Capture the cell that displays the provided text and extract its (x, y) central coordinate. 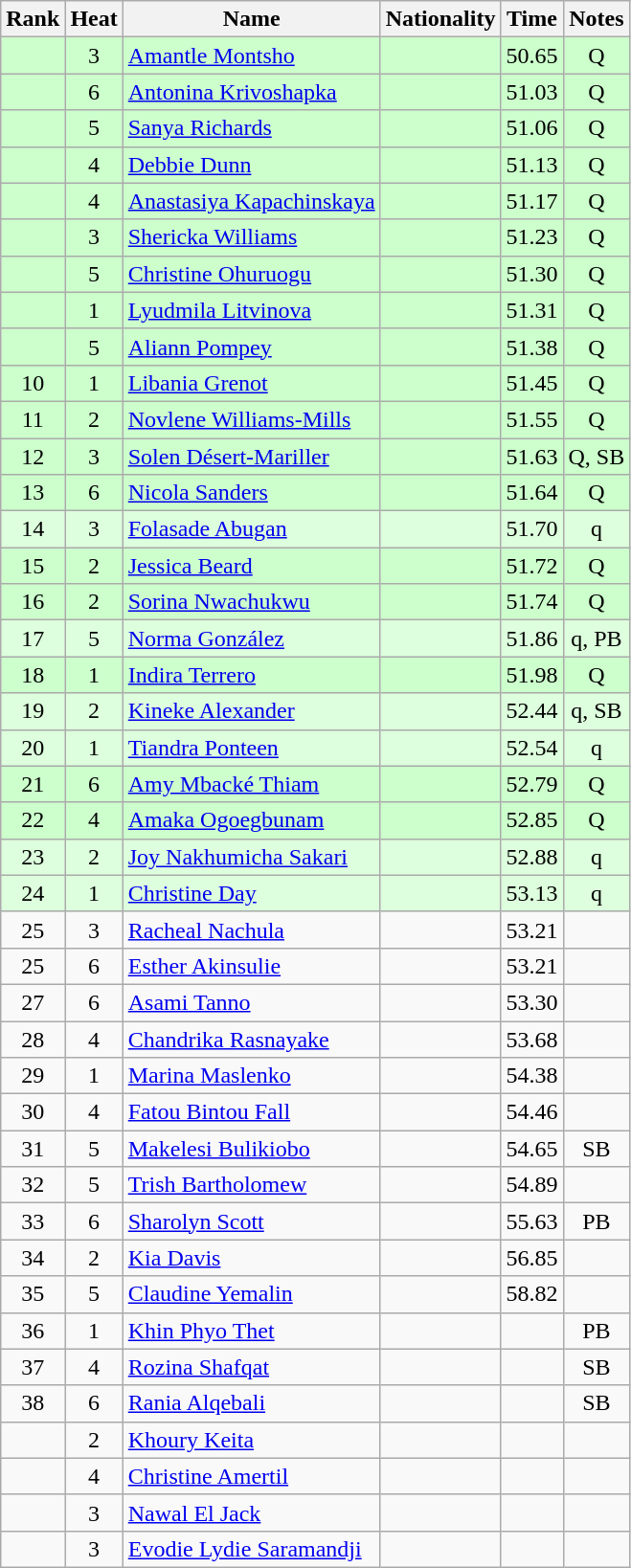
50.65 (532, 56)
Nawal El Jack (251, 1512)
30 (33, 1112)
51.17 (532, 201)
Anastasiya Kapachinskaya (251, 201)
38 (33, 1403)
Chandrika Rasnayake (251, 1039)
Nationality (440, 19)
51.74 (532, 602)
53.13 (532, 893)
10 (33, 383)
Rania Alqebali (251, 1403)
31 (33, 1149)
29 (33, 1076)
Christine Ohuruogu (251, 274)
13 (33, 493)
36 (33, 1331)
Libania Grenot (251, 383)
51.70 (532, 529)
12 (33, 457)
Khin Phyo Thet (251, 1331)
Sanya Richards (251, 128)
Joy Nakhumicha Sakari (251, 857)
51.30 (532, 274)
52.54 (532, 748)
Marina Maslenko (251, 1076)
Novlene Williams-Mills (251, 419)
51.38 (532, 347)
20 (33, 748)
54.89 (532, 1185)
Amaka Ogoegbunam (251, 820)
51.86 (532, 638)
Kia Davis (251, 1258)
51.13 (532, 165)
Time (532, 19)
54.38 (532, 1076)
17 (33, 638)
Sorina Nwachukwu (251, 602)
54.46 (532, 1112)
Norma González (251, 638)
Kineke Alexander (251, 711)
51.98 (532, 675)
Makelesi Bulikiobo (251, 1149)
15 (33, 566)
52.79 (532, 784)
51.03 (532, 92)
Christine Amertil (251, 1476)
Indira Terrero (251, 675)
Sharolyn Scott (251, 1221)
18 (33, 675)
Aliann Pompey (251, 347)
Rank (33, 19)
Tiandra Ponteen (251, 748)
14 (33, 529)
23 (33, 857)
55.63 (532, 1221)
52.85 (532, 820)
Name (251, 19)
Nicola Sanders (251, 493)
28 (33, 1039)
Heat (94, 19)
27 (33, 1002)
58.82 (532, 1294)
35 (33, 1294)
52.44 (532, 711)
Racheal Nachula (251, 930)
Amantle Montsho (251, 56)
Esther Akinsulie (251, 966)
16 (33, 602)
Notes (597, 19)
Debbie Dunn (251, 165)
Antonina Krivoshapka (251, 92)
Claudine Yemalin (251, 1294)
53.68 (532, 1039)
Asami Tanno (251, 1002)
q, PB (597, 638)
11 (33, 419)
Amy Mbacké Thiam (251, 784)
34 (33, 1258)
q, SB (597, 711)
51.55 (532, 419)
32 (33, 1185)
51.63 (532, 457)
21 (33, 784)
52.88 (532, 857)
19 (33, 711)
Christine Day (251, 893)
37 (33, 1367)
Folasade Abugan (251, 529)
Rozina Shafqat (251, 1367)
51.64 (532, 493)
Q, SB (597, 457)
Lyudmila Litvinova (251, 310)
22 (33, 820)
Shericka Williams (251, 237)
Solen Désert-Mariller (251, 457)
51.23 (532, 237)
Fatou Bintou Fall (251, 1112)
24 (33, 893)
53.30 (532, 1002)
51.72 (532, 566)
54.65 (532, 1149)
Jessica Beard (251, 566)
Trish Bartholomew (251, 1185)
56.85 (532, 1258)
51.06 (532, 128)
Evodie Lydie Saramandji (251, 1549)
51.31 (532, 310)
Khoury Keita (251, 1440)
33 (33, 1221)
51.45 (532, 383)
